Pinpoint the cell where the given text exists, returning its [x, y] midpoint coordinate. 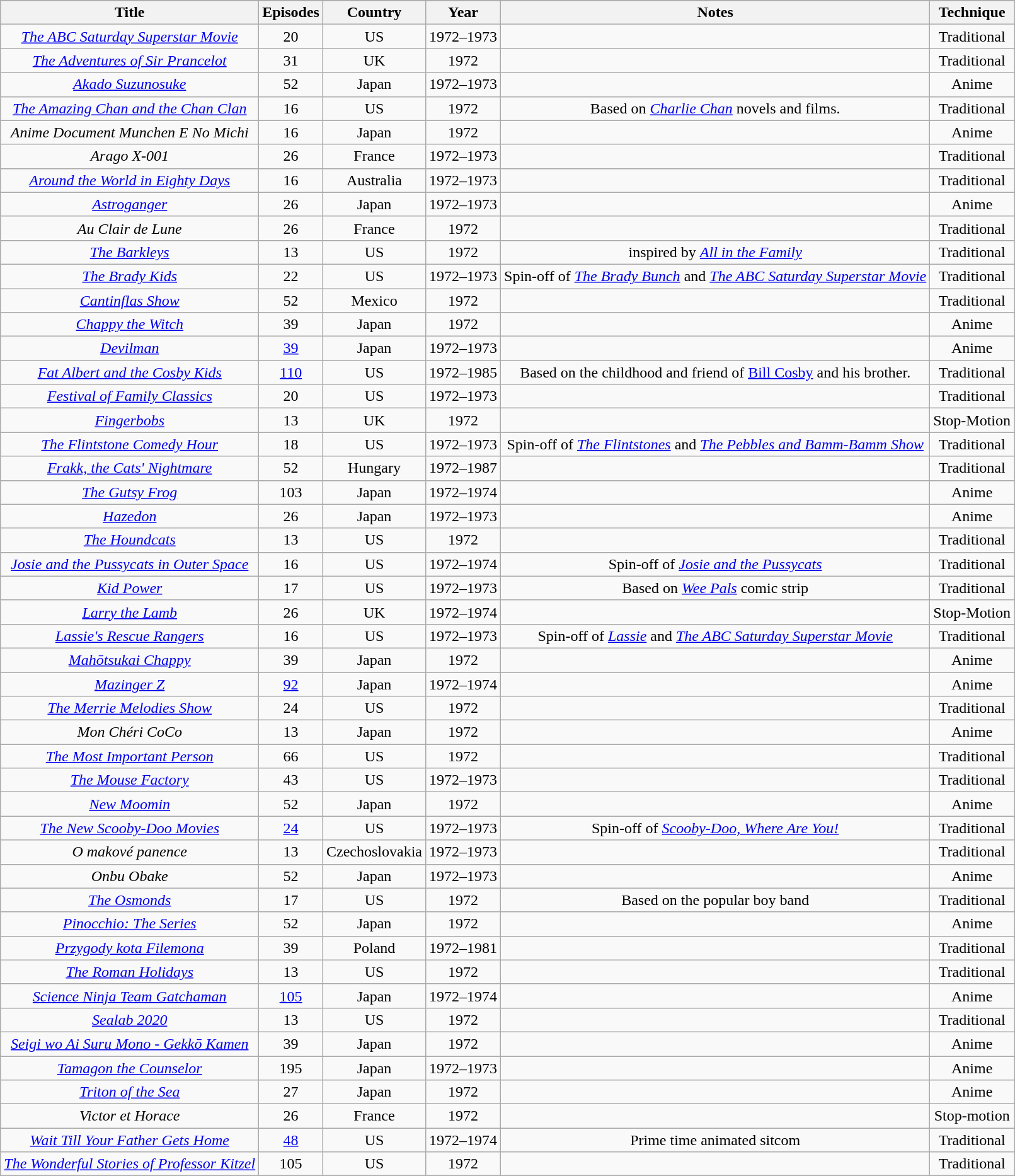
48 [291, 1140]
The Gutsy Frog [130, 492]
Country [374, 13]
Episodes [291, 13]
New Moomin [130, 804]
Spin-off of Josie and the Pussycats [716, 564]
The Houndcats [130, 540]
Mexico [374, 301]
The Most Important Person [130, 756]
inspired by All in the Family [716, 252]
27 [291, 1092]
Au Clair de Lune [130, 228]
92 [291, 684]
The Osmonds [130, 900]
Fat Albert and the Cosby Kids [130, 372]
Triton of the Sea [130, 1092]
The New Scooby-Doo Movies [130, 828]
Science Ninja Team Gatchaman [130, 996]
Based on Charlie Chan novels and films. [716, 108]
Devilman [130, 349]
The Mouse Factory [130, 780]
Notes [716, 13]
Larry the Lamb [130, 612]
Tamagon the Counselor [130, 1068]
1972–1987 [462, 468]
Mazinger Z [130, 684]
110 [291, 372]
Stop-motion [972, 1116]
The Amazing Chan and the Chan Clan [130, 108]
The Brady Kids [130, 276]
The Merrie Melodies Show [130, 708]
43 [291, 780]
Kid Power [130, 588]
The ABC Saturday Superstar Movie [130, 37]
Year [462, 13]
Pinocchio: The Series [130, 924]
1972–1985 [462, 372]
O makové panence [130, 852]
Chappy the Witch [130, 325]
Based on the childhood and friend of Bill Cosby and his brother. [716, 372]
Based on Wee Pals comic strip [716, 588]
Victor et Horace [130, 1116]
Josie and the Pussycats in Outer Space [130, 564]
Poland [374, 948]
195 [291, 1068]
Spin-off of The Brady Bunch and The ABC Saturday Superstar Movie [716, 276]
Astroganger [130, 204]
Mon Chéri CoCo [130, 732]
Arago X-001 [130, 156]
The Barkleys [130, 252]
Frakk, the Cats' Nightmare [130, 468]
Wait Till Your Father Gets Home [130, 1140]
Festival of Family Classics [130, 396]
Spin-off of Lassie and The ABC Saturday Superstar Movie [716, 636]
Lassie's Rescue Rangers [130, 636]
Hazedon [130, 516]
1972–1981 [462, 948]
Spin-off of Scooby-Doo, Where Are You! [716, 828]
Czechoslovakia [374, 852]
Fingerbobs [130, 420]
The Flintstone Comedy Hour [130, 444]
Hungary [374, 468]
Based on the popular boy band [716, 900]
The Adventures of Sir Prancelot [130, 61]
Spin-off of The Flintstones and The Pebbles and Bamm-Bamm Show [716, 444]
103 [291, 492]
Sealab 2020 [130, 1020]
Technique [972, 13]
18 [291, 444]
31 [291, 61]
Cantinflas Show [130, 301]
Akado Suzunosuke [130, 84]
Around the World in Eighty Days [130, 180]
Australia [374, 180]
Onbu Obake [130, 876]
Mahōtsukai Chappy [130, 660]
Przygody kota Filemona [130, 948]
66 [291, 756]
The Roman Holidays [130, 972]
22 [291, 276]
The Wonderful Stories of Professor Kitzel [130, 1164]
Prime time animated sitcom [716, 1140]
Title [130, 13]
Anime Document Munchen E No Michi [130, 132]
Seigi wo Ai Suru Mono - Gekkō Kamen [130, 1044]
